For the text-containing cell, return its midpoint in (X, Y) coordinate format. 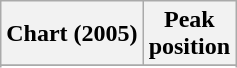
Chart (2005) (72, 34)
Peakposition (189, 34)
